Scan for the cell matching the given text and deliver its (x, y) coordinate at center. 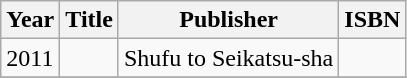
Title (90, 20)
Shufu to Seikatsu-sha (228, 58)
2011 (30, 58)
Year (30, 20)
Publisher (228, 20)
ISBN (372, 20)
